Extract the [x, y] coordinate from the center of the cell holding the provided text.  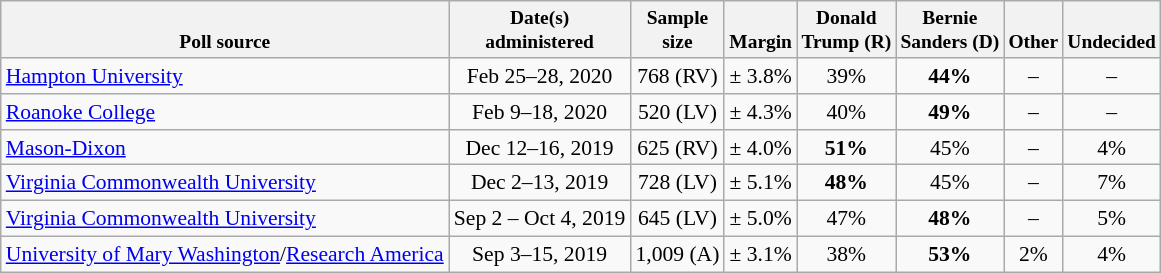
BernieSanders (D) [950, 30]
625 (RV) [677, 148]
Dec 2–13, 2019 [540, 183]
645 (LV) [677, 219]
University of Mary Washington/Research America [225, 254]
± 4.3% [760, 112]
Hampton University [225, 76]
Undecided [1112, 30]
47% [846, 219]
Sep 2 – Oct 4, 2019 [540, 219]
± 3.1% [760, 254]
Samplesize [677, 30]
± 5.1% [760, 183]
39% [846, 76]
Other [1034, 30]
49% [950, 112]
38% [846, 254]
Dec 12–16, 2019 [540, 148]
Feb 25–28, 2020 [540, 76]
± 4.0% [760, 148]
± 5.0% [760, 219]
1,009 (A) [677, 254]
7% [1112, 183]
768 (RV) [677, 76]
5% [1112, 219]
DonaldTrump (R) [846, 30]
Margin [760, 30]
Date(s)administered [540, 30]
728 (LV) [677, 183]
53% [950, 254]
44% [950, 76]
Mason-Dixon [225, 148]
Roanoke College [225, 112]
± 3.8% [760, 76]
520 (LV) [677, 112]
Sep 3–15, 2019 [540, 254]
40% [846, 112]
Poll source [225, 30]
2% [1034, 254]
51% [846, 148]
Feb 9–18, 2020 [540, 112]
